Pinpoint the cell where the given text exists, returning its [x, y] midpoint coordinate. 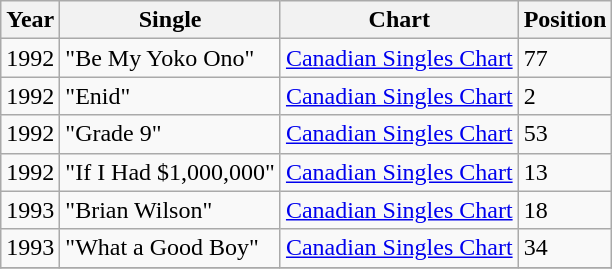
34 [565, 248]
18 [565, 210]
Position [565, 20]
Year [30, 20]
"What a Good Boy" [170, 248]
Chart [399, 20]
13 [565, 172]
"If I Had $1,000,000" [170, 172]
77 [565, 58]
"Enid" [170, 96]
53 [565, 134]
2 [565, 96]
Single [170, 20]
"Be My Yoko Ono" [170, 58]
"Grade 9" [170, 134]
"Brian Wilson" [170, 210]
